Return the (X, Y) coordinate for the center point of the cell that contains the specified text.  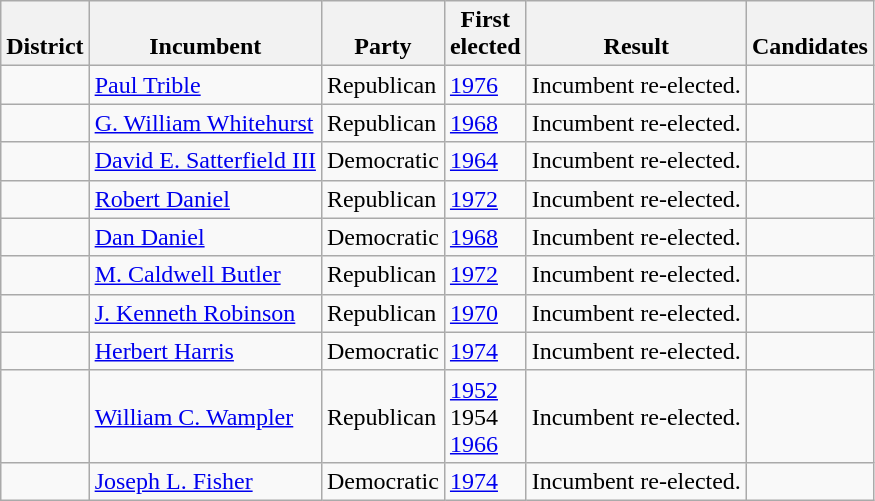
David E. Satterfield III (205, 161)
Herbert Harris (205, 351)
Candidates (810, 34)
Party (382, 34)
M. Caldwell Butler (205, 275)
Incumbent (205, 34)
Joseph L. Fisher (205, 481)
Dan Daniel (205, 237)
1964 (485, 161)
District (45, 34)
1976 (485, 85)
Paul Trible (205, 85)
19521954 1966 (485, 416)
J. Kenneth Robinson (205, 313)
Firstelected (485, 34)
G. William Whitehurst (205, 123)
William C. Wampler (205, 416)
Result (636, 34)
1970 (485, 313)
Robert Daniel (205, 199)
